Output the [x, y] coordinate of the center of the cell containing the given text.  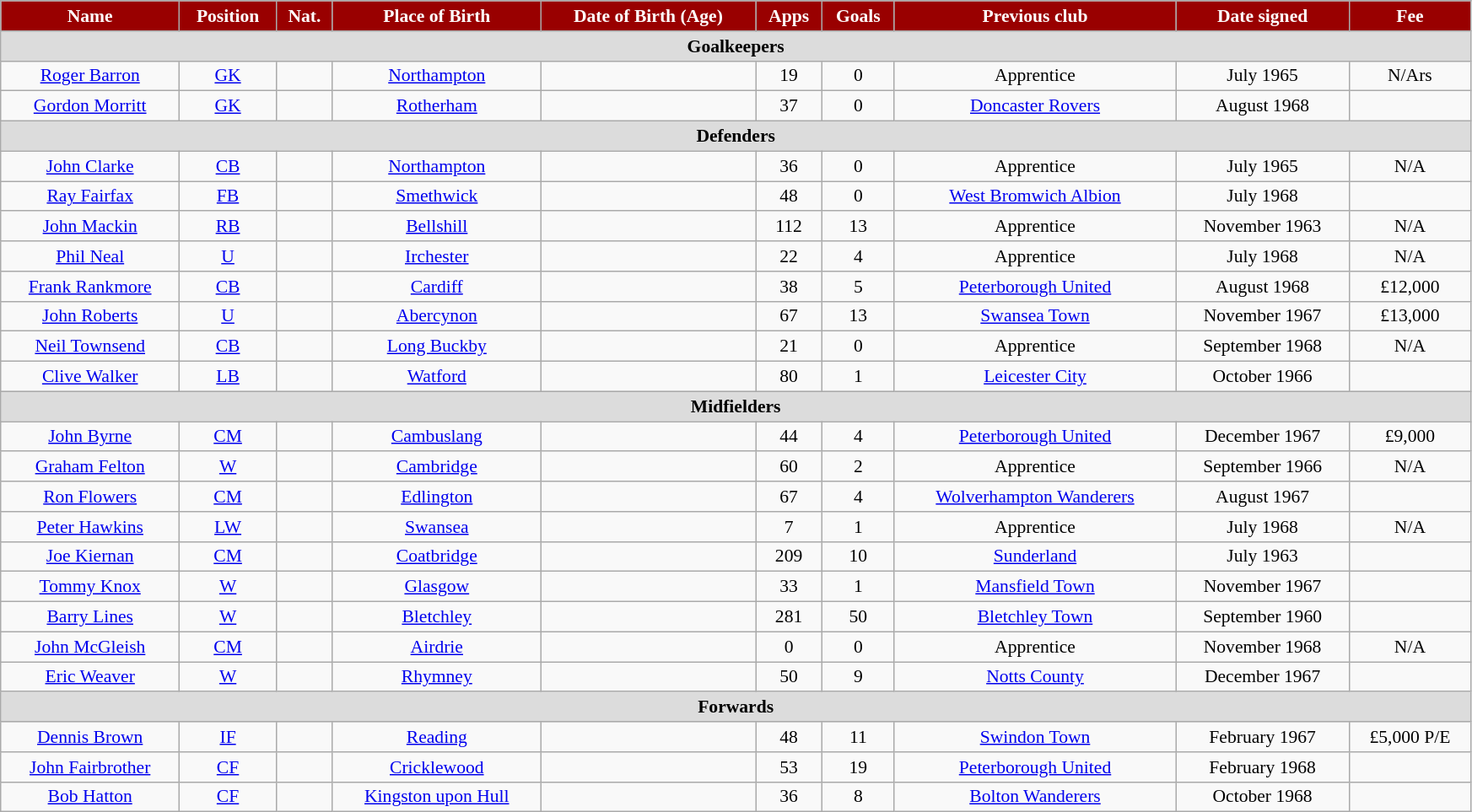
Ray Fairfax [90, 196]
Ron Flowers [90, 497]
John Mackin [90, 227]
November 1968 [1262, 647]
Cardiff [437, 287]
Cambridge [437, 467]
£13,000 [1410, 316]
Nat. [305, 16]
John McGleish [90, 647]
44 [790, 437]
Barry Lines [90, 617]
209 [790, 557]
37 [790, 106]
September 1968 [1262, 347]
Goalkeepers [736, 46]
Clive Walker [90, 377]
22 [790, 256]
Kingston upon Hull [437, 797]
281 [790, 617]
John Byrne [90, 437]
112 [790, 227]
John Fairbrother [90, 767]
Notts County [1035, 677]
Goals [859, 16]
7 [790, 527]
September 1966 [1262, 467]
53 [790, 767]
Swansea Town [1035, 316]
FB [228, 196]
33 [790, 587]
Dennis Brown [90, 737]
Eric Weaver [90, 677]
Bletchley [437, 617]
Swansea [437, 527]
February 1968 [1262, 767]
Tommy Knox [90, 587]
10 [859, 557]
Abercynon [437, 316]
Rotherham [437, 106]
Roger Barron [90, 76]
Cambuslang [437, 437]
Peter Hawkins [90, 527]
£12,000 [1410, 287]
John Roberts [90, 316]
Bolton Wanderers [1035, 797]
Neil Townsend [90, 347]
£5,000 P/E [1410, 737]
August 1967 [1262, 497]
Mansfield Town [1035, 587]
October 1968 [1262, 797]
60 [790, 467]
Rhymney [437, 677]
July 1963 [1262, 557]
Wolverhampton Wanderers [1035, 497]
Bletchley Town [1035, 617]
IF [228, 737]
Date signed [1262, 16]
Joe Kiernan [90, 557]
Long Buckby [437, 347]
Watford [437, 377]
Bellshill [437, 227]
Doncaster Rovers [1035, 106]
Place of Birth [437, 16]
Sunderland [1035, 557]
Position [228, 16]
Edlington [437, 497]
11 [859, 737]
Glasgow [437, 587]
Smethwick [437, 196]
Previous club [1035, 16]
Midfielders [736, 406]
Phil Neal [90, 256]
LB [228, 377]
September 1960 [1262, 617]
Irchester [437, 256]
RB [228, 227]
Bob Hatton [90, 797]
West Bromwich Albion [1035, 196]
2 [859, 467]
John Clarke [90, 166]
8 [859, 797]
N/Ars [1410, 76]
Leicester City [1035, 377]
Gordon Morritt [90, 106]
Fee [1410, 16]
Date of Birth (Age) [648, 16]
Graham Felton [90, 467]
38 [790, 287]
Swindon Town [1035, 737]
February 1967 [1262, 737]
£9,000 [1410, 437]
Defenders [736, 137]
Forwards [736, 707]
Name [90, 16]
Cricklewood [437, 767]
November 1963 [1262, 227]
80 [790, 377]
9 [859, 677]
5 [859, 287]
LW [228, 527]
October 1966 [1262, 377]
Apps [790, 16]
Airdrie [437, 647]
Coatbridge [437, 557]
Frank Rankmore [90, 287]
21 [790, 347]
Reading [437, 737]
